Search for the cell housing the specified text and yield its [x, y] center coordinate. 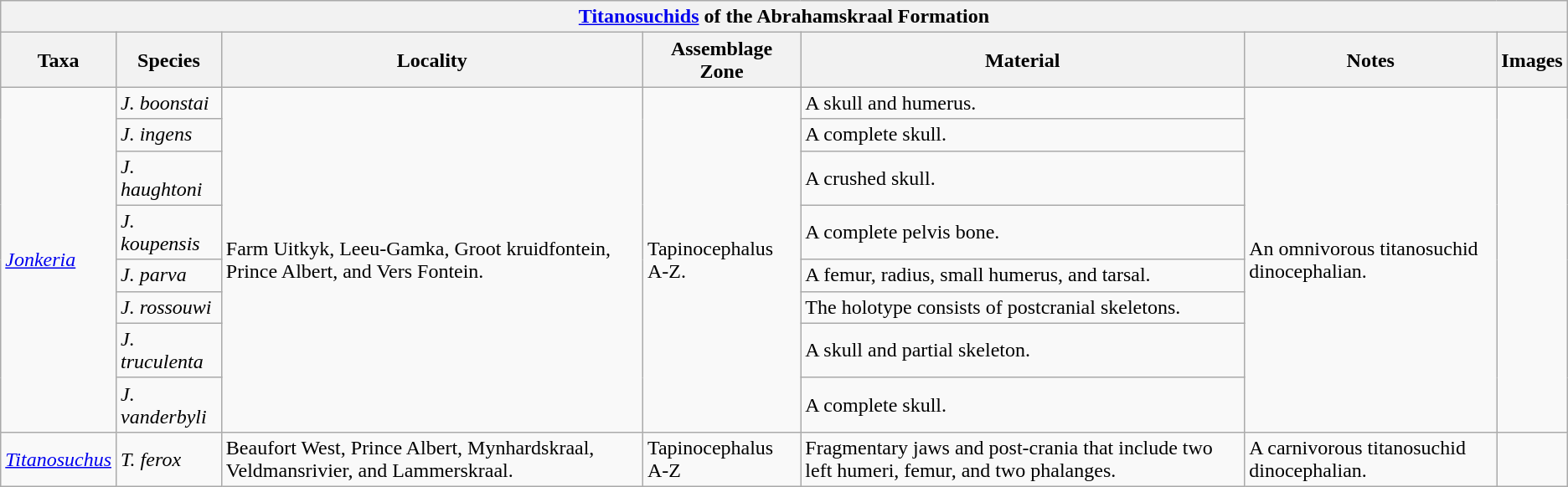
Fragmentary jaws and post-crania that include two left humeri, femur, and two phalanges. [1023, 459]
A carnivorous titanosuchid dinocephalian. [1370, 459]
Assemblage Zone [721, 60]
Species [169, 60]
J. truculenta [169, 350]
Beaufort West, Prince Albert, Mynhardskraal, Veldmansrivier, and Lammerskraal. [432, 459]
Jonkeria [59, 259]
J. vanderbyli [169, 405]
A skull and partial skeleton. [1023, 350]
J. boonstai [169, 103]
Tapinocephalus A-Z. [721, 259]
Notes [1370, 60]
A femur, radius, small humerus, and tarsal. [1023, 275]
Farm Uitkyk, Leeu-Gamka, Groot kruidfontein, Prince Albert, and Vers Fontein. [432, 259]
J. ingens [169, 135]
Tapinocephalus A-Z [721, 459]
J. rossouwi [169, 307]
Titanosuchus [59, 459]
Material [1023, 60]
Taxa [59, 60]
Images [1532, 60]
T. ferox [169, 459]
A complete pelvis bone. [1023, 233]
Locality [432, 60]
J. koupensis [169, 233]
J. parva [169, 275]
A crushed skull. [1023, 177]
J. haughtoni [169, 177]
Titanosuchids of the Abrahamskraal Formation [784, 17]
The holotype consists of postcranial skeletons. [1023, 307]
An omnivorous titanosuchid dinocephalian. [1370, 259]
A skull and humerus. [1023, 103]
